Detect which cell encompasses the target text, then output its [x, y] center coordinate. 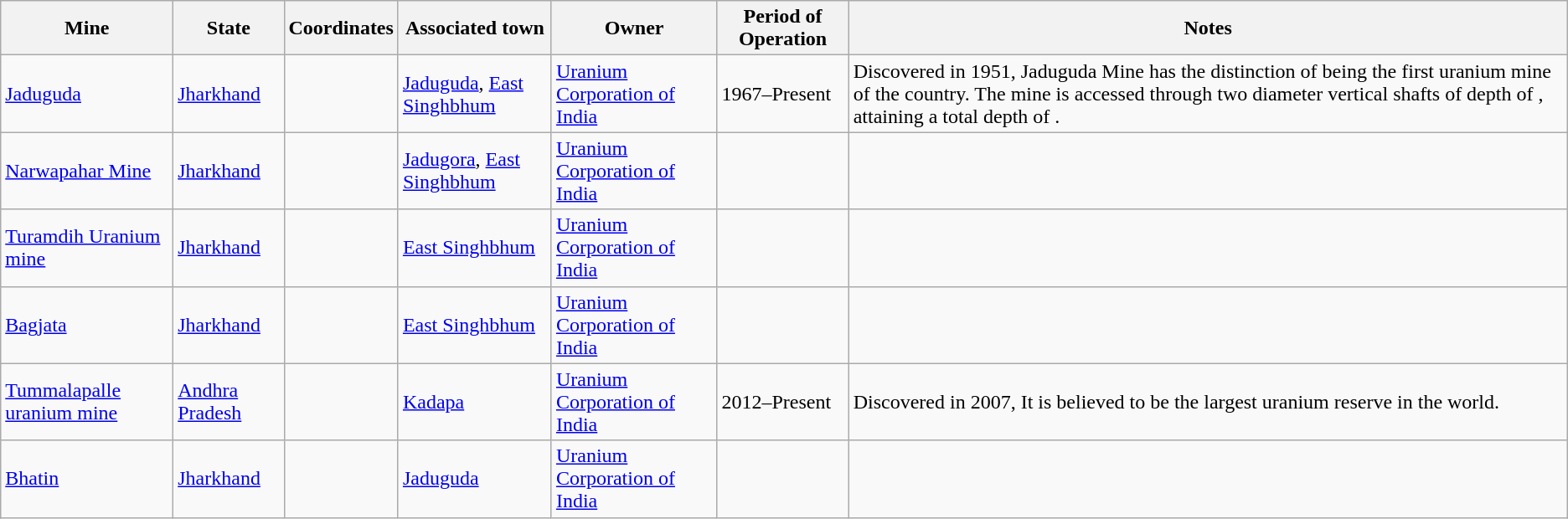
Coordinates [341, 28]
Narwapahar Mine [87, 171]
1967–Present [782, 94]
Notes [1208, 28]
Andhra Pradesh [229, 402]
Jadugora, East Singhbhum [474, 171]
Turamdih Uranium mine [87, 248]
Associated town [474, 28]
Bhatin [87, 479]
Owner [634, 28]
State [229, 28]
Mine [87, 28]
Kadapa [474, 402]
Period of Operation [782, 28]
2012–Present [782, 402]
Jaduguda, East Singhbhum [474, 94]
Tummalapalle uranium mine [87, 402]
Discovered in 2007, It is believed to be the largest uranium reserve in the world. [1208, 402]
Bagjata [87, 325]
